Identify which cell holds the provided text, then report its [X, Y] central coordinate. 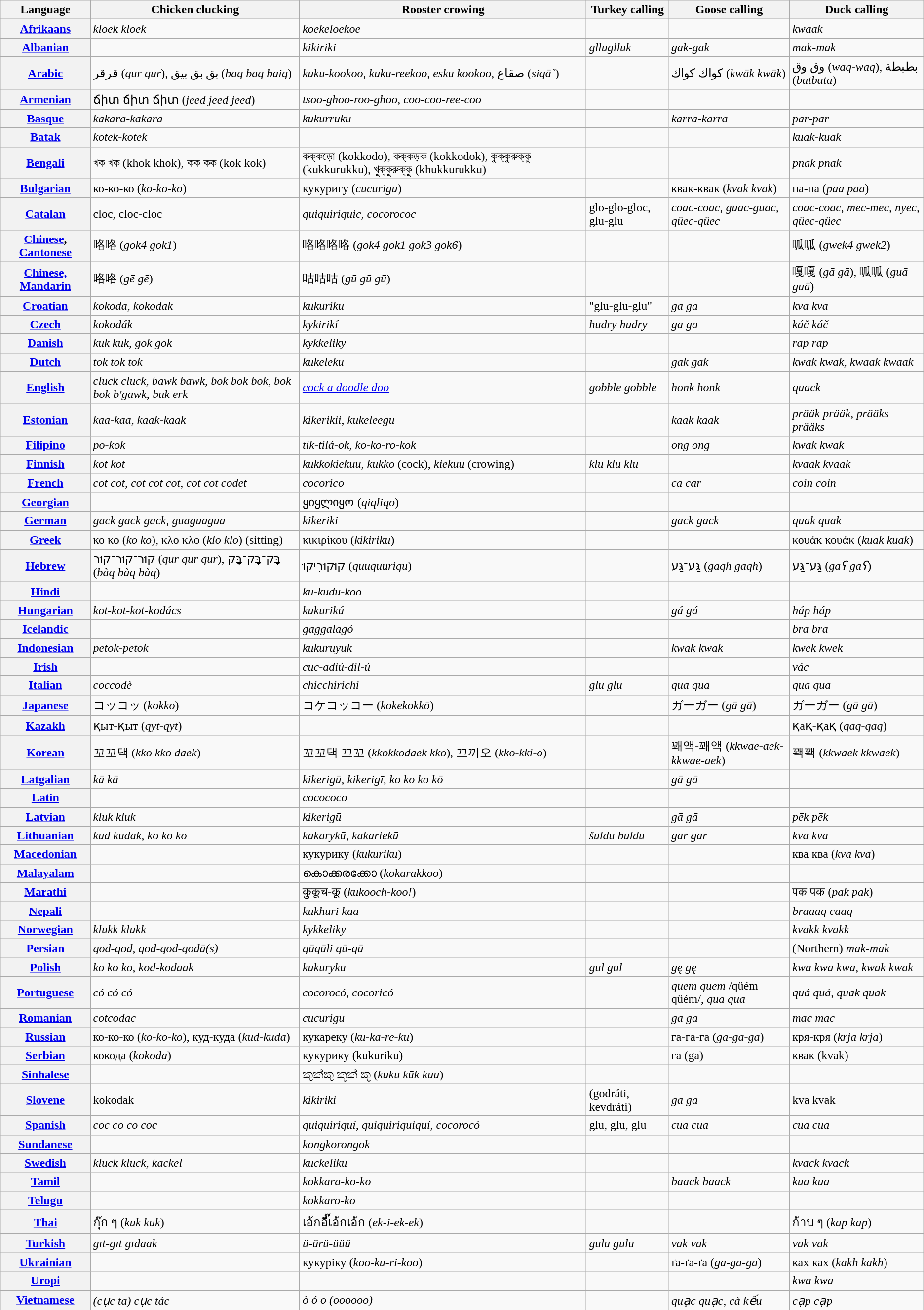
Slovene [45, 1100]
kongkorongok [443, 1144]
kakara-kakara [195, 119]
кря-кря (krja krja) [857, 1037]
Norwegian [45, 929]
кукуригу (cucurigu) [443, 188]
Japanese [45, 705]
coin coin [857, 482]
kokkara-ko-ko [443, 1182]
kukuruyuk [443, 648]
glu, glu, glu [628, 1125]
Turkey calling [628, 10]
kvaak kvaak [857, 464]
꼬꼬댁 (kko kko daek) [195, 753]
кукуріку (koo-ku-ri-koo) [443, 1262]
karra-karra [729, 119]
kukhuri kaa [443, 911]
Chicken clucking [195, 10]
Danish [45, 343]
ґа-ґа-ґа (ga-ga-ga) [729, 1262]
pnak pnak [857, 163]
Swedish [45, 1163]
খক খক (khok khok), কক কক (kok kok) [195, 163]
咯咯咯咯 (gok4 gok1 gok3 gok6) [443, 246]
English [45, 387]
Armenian [45, 100]
Uropi [45, 1281]
kuku-kookoo, kuku-reekoo, esku kookoo, صقاع (siqā`) [443, 73]
French [45, 482]
gar gar [729, 835]
German [45, 521]
kloek kloek [195, 29]
Chinese, Cantonese [45, 246]
quạc quạc, cà kếu [729, 1300]
ყიყლიყო (qiqliqo) [443, 502]
Sundanese [45, 1144]
Sinhalese [45, 1074]
kukurruku [443, 119]
káč káč [857, 324]
Kazakh [45, 726]
ong ong [729, 445]
га-га-га (ga-ga-ga) [729, 1037]
Rooster crowing [443, 10]
bra bra [857, 629]
কক্কড়ো (kokkodo), কক্কড়ক (kokkodok), কুক্কুরুক্কু (kukkurukku), খুক্কুরুক্কু (khukkurukku) [443, 163]
コッコッ (kokko) [195, 705]
kvakk kvakk [857, 929]
kakarykū, kakariekū [443, 835]
Nepali [45, 911]
po-kok [195, 445]
Language [45, 10]
қақ-қақ (qaq-qaq) [857, 726]
Greek [45, 540]
"glu-glu-glu" [628, 306]
quem quem /qüém qüém/, qua qua [729, 992]
klu klu klu [628, 464]
tsoo-ghoo-roo-ghoo, coo-coo-ree-coo [443, 100]
Bulgarian [45, 188]
Catalan [45, 213]
gobble gobble [628, 387]
Marathi [45, 892]
gul gul [628, 967]
mac mac [857, 1018]
Portuguese [45, 992]
kluck kluck, kackel [195, 1163]
kukuryku [443, 967]
petok-petok [195, 648]
kukuriku [443, 306]
cotcodac [195, 1018]
kukeleku [443, 362]
kot-kot-kot-kodács [195, 610]
Spanish [45, 1125]
kaak kaak [729, 420]
꽥꽥 (kkwaek kkwaek) [857, 753]
gę gę [729, 967]
koekeloekoe [443, 29]
קוּר־קוּר־קוּר (qur qur qur), בָּק־בָּק־בָּק (bàq bàq bàq) [195, 566]
Finnish [45, 464]
Duck calling [857, 10]
па-па (paa paa) [857, 188]
Afrikaans [45, 29]
Vietnamese [45, 1300]
Italian [45, 685]
ках ках (kakh kakh) [857, 1262]
कुकूच-कू (kukooch-koo!) [443, 892]
(Northern) mak-mak [857, 948]
Lithuanian [45, 835]
咕咕咕 (gū gū gū) [443, 279]
كواك كواك (kwāk kwāk) [729, 73]
Basque [45, 119]
(cục ta) cục tác [195, 1300]
coac-coac, mec-mec, nyec, qüec-qüec [857, 213]
呱呱 (gwek4 gwek2) [857, 246]
Malayalam [45, 873]
kaa-kaa, kaak-kaak [195, 420]
cạp cạp [857, 1300]
kwaak [857, 29]
Indonesian [45, 648]
кукареку (ku-ka-re-ku) [443, 1037]
par-par [857, 119]
Turkish [45, 1243]
baack baack [729, 1182]
cot cot, cot cot cot, cot cot codet [195, 482]
पक पक (pak pak) [857, 892]
Hindi [45, 592]
kikeriki [443, 521]
kykirikí [443, 324]
ko ko ko, kod-kodaak [195, 967]
glluglluk [628, 47]
квак (kvak) [857, 1056]
kokodak [195, 1100]
kukkokiekuu, kukko (cock), kiekuu (crowing) [443, 464]
gulu gulu [628, 1243]
Ukrainian [45, 1262]
kotek-kotek [195, 137]
꽤액-꽤액 (kkwae-aek-kkwae-aek) [729, 753]
Icelandic [45, 629]
Estonian [45, 420]
Persian [45, 948]
ко-ко-ко (ko-ko-ko) [195, 188]
Irish [45, 667]
quá quá, quak quak [857, 992]
咯咯 (gok4 gok1) [195, 246]
קוּקוּרִיקוּ (quuquuriqu) [443, 566]
kwa kwa kwa, kwak kwak [857, 967]
cucurigu [443, 1018]
háp háp [857, 610]
kua kua [857, 1182]
hudry hudry [628, 324]
กุ๊ก ๆ (kuk kuk) [195, 1222]
Serbian [45, 1056]
га (ga) [729, 1056]
コケコッコー (kokekokkō) [443, 705]
kikerikii, kukeleegu [443, 420]
Tamil [45, 1182]
кокода (kokoda) [195, 1056]
ca car [729, 482]
ku-kudu-koo [443, 592]
Filipino [45, 445]
kā kā [195, 779]
කුක්කු කූක් කූ (kuku kūk kuu) [443, 1074]
glu glu [628, 685]
Latin [45, 798]
Dutch [45, 362]
Romanian [45, 1018]
เอ้กอี๊เอ้กเอ้ก (ek-i-ek-ek) [443, 1222]
braaaq caaq [857, 911]
quiquiriquic, cocorococ [443, 213]
qūqūli qū-qū [443, 948]
Hebrew [45, 566]
Arabic [45, 73]
gá gá [729, 610]
kvack kvack [857, 1163]
κικιρίκου (kikiriku) [443, 540]
kva kvak [857, 1100]
Croatian [45, 306]
꼬꼬댁 꼬꼬 (kkokkodaek kko), 꼬끼오 (kko-kki-o) [443, 753]
gak-gak [729, 47]
quack [857, 387]
tik-tilá-ok, ko-ko-ro-kok [443, 445]
kwek kwek [857, 648]
Chinese, Mandarin [45, 279]
Goose calling [729, 10]
gaggalagó [443, 629]
Latvian [45, 817]
tok tok tok [195, 362]
Georgian [45, 502]
chicchirichi [443, 685]
kikerigū [443, 817]
وق وق (waq-waq), بطبطة (batbata) [857, 73]
kokodák [195, 324]
gack gack gack, guaguagua [195, 521]
pēk pēk [857, 817]
kot kot [195, 464]
coc co co coc [195, 1125]
kikerigū, kikerigī, ko ko ko kō [443, 779]
ճիտ ճիտ ճիտ (jeed jeed jeed) [195, 100]
cloc, cloc-cloc [195, 213]
қыт-қыт (qyt-qyt) [195, 726]
ко-ко-ко (ko-ko-ko), куд-куда (kud-kuda) [195, 1037]
κουάκ κουάκ (kuak kuak) [857, 540]
quak quak [857, 521]
kukurikú [443, 610]
kluk kluk [195, 817]
cuc-adiú-dil-ú [443, 667]
gak gak [729, 362]
vác [857, 667]
Albanian [45, 47]
قرقر (qur qur), بق بق بيق (baq baq baiq) [195, 73]
Polish [45, 967]
ò ó o (oooooo) [443, 1300]
cocorocó, cocoricó [443, 992]
ก้าบ ๆ (kap kap) [857, 1222]
kwa kwa [857, 1281]
kokkaro-ko [443, 1200]
嘎嘎 (gā gā), 呱呱 (guā guā) [857, 279]
cocorico [443, 482]
квак-квак (kvak kvak) [729, 188]
κο κο (ko ko), κλο κλο (klo klo) (sitting) [195, 540]
Russian [45, 1037]
kuckeliku [443, 1163]
咯咯 (gē gē) [195, 279]
mak-mak [857, 47]
Korean [45, 753]
šuldu buldu [628, 835]
honk honk [729, 387]
rap rap [857, 343]
Czech [45, 324]
cocococo [443, 798]
גַּע־גַּע (gaqh gaqh) [729, 566]
glo-glo-gloc, glu-glu [628, 213]
Thai [45, 1222]
Latgalian [45, 779]
coccodè [195, 685]
klukk klukk [195, 929]
Macedonian [45, 854]
gack gack [729, 521]
Hungarian [45, 610]
(godráti, kevdráti) [628, 1100]
prääk prääk, prääks prääks [857, 420]
kud kudak, ko ko ko [195, 835]
ü-ürü-üüü [443, 1243]
coac-coac, guac-guac, qüec-qüec [729, 213]
quiquiriquí, quiquiriquiquí, cocorocó [443, 1125]
kokoda, kokodak [195, 306]
kuk kuk, gok gok [195, 343]
cluck cluck, bawk bawk, bok bok bok, bok bok b'gawk, buk erk [195, 387]
גַּע־גַּע (gaʕ gaʕ) [857, 566]
gıt-gıt gıdaak [195, 1243]
ква ква (kva kva) [857, 854]
cock a doodle doo [443, 387]
കൊക്കരക്കോ (kokarakkoo) [443, 873]
Batak [45, 137]
kwak kwak, kwaak kwaak [857, 362]
Telugu [45, 1200]
có có có [195, 992]
qod-qod, qod-qod-qodā(s) [195, 948]
Bengali [45, 163]
kuak-kuak [857, 137]
